Pinpoint the cell where the given text exists, returning its [X, Y] midpoint coordinate. 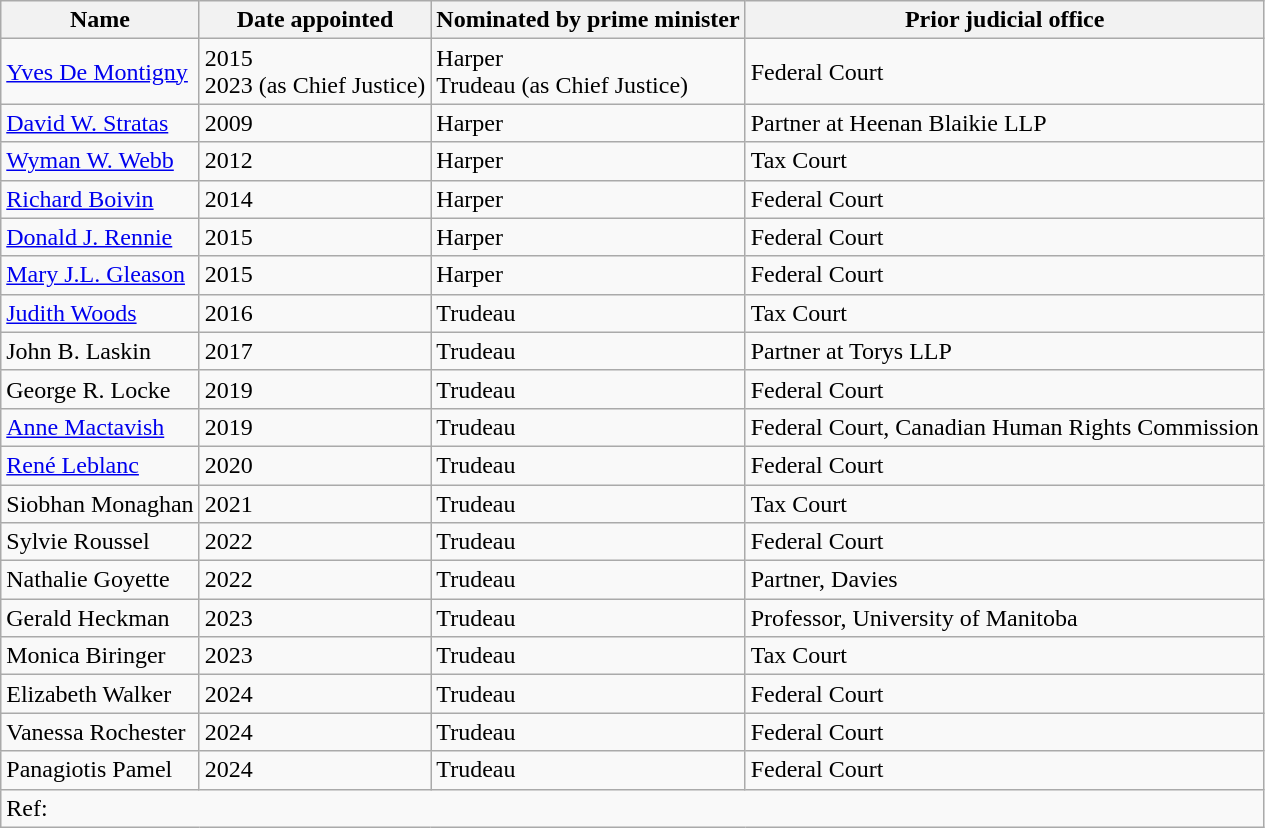
John B. Laskin [100, 351]
2017 [315, 351]
Anne Mactavish [100, 427]
Wyman W. Webb [100, 161]
Donald J. Rennie [100, 237]
René Leblanc [100, 465]
2012 [315, 161]
Partner at Heenan Blaikie LLP [1004, 123]
Nathalie Goyette [100, 580]
Date appointed [315, 20]
Partner at Torys LLP [1004, 351]
Prior judicial office [1004, 20]
Harper Trudeau (as Chief Justice) [588, 72]
Partner, Davies [1004, 580]
Name [100, 20]
Federal Court, Canadian Human Rights Commission [1004, 427]
Panagiotis Pamel [100, 770]
2021 [315, 503]
2009 [315, 123]
2016 [315, 313]
Ref: [632, 808]
Nominated by prime minister [588, 20]
Sylvie Roussel [100, 542]
Monica Biringer [100, 656]
Richard Boivin [100, 199]
David W. Stratas [100, 123]
2014 [315, 199]
Judith Woods [100, 313]
Siobhan Monaghan [100, 503]
George R. Locke [100, 389]
Yves De Montigny [100, 72]
Gerald Heckman [100, 618]
2015 2023 (as Chief Justice) [315, 72]
Vanessa Rochester [100, 732]
Professor, University of Manitoba [1004, 618]
Elizabeth Walker [100, 694]
2020 [315, 465]
Mary J.L. Gleason [100, 275]
